Determine the (X, Y) coordinate at the center of the cell enclosing the given text.  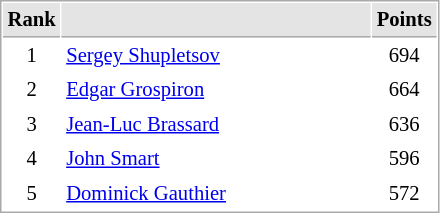
2 (32, 90)
Edgar Grospiron (216, 90)
John Smart (216, 158)
4 (32, 158)
5 (32, 194)
596 (404, 158)
636 (404, 124)
Points (404, 20)
572 (404, 194)
Rank (32, 20)
Dominick Gauthier (216, 194)
3 (32, 124)
Jean-Luc Brassard (216, 124)
694 (404, 56)
664 (404, 90)
Sergey Shupletsov (216, 56)
1 (32, 56)
